Identify which cell holds the provided text, then report its (x, y) central coordinate. 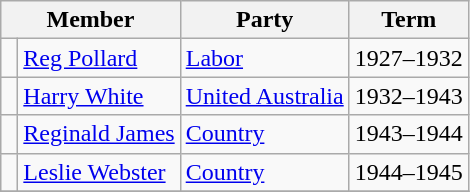
United Australia (264, 96)
Reg Pollard (99, 58)
Harry White (99, 96)
Member (90, 20)
Term (408, 20)
1943–1944 (408, 134)
Labor (264, 58)
Party (264, 20)
1932–1943 (408, 96)
Leslie Webster (99, 172)
1927–1932 (408, 58)
Reginald James (99, 134)
1944–1945 (408, 172)
